Find where the given text appears and provide that cell's center as (x, y) coordinate. 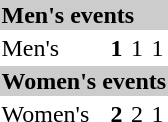
Men's events (84, 15)
Men's (53, 48)
Women's events (84, 81)
